Return (x, y) of the center of cell containing provided text 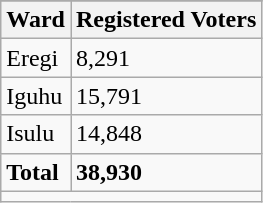
14,848 (166, 134)
Eregi (36, 58)
Ward (36, 20)
15,791 (166, 96)
Total (36, 172)
8,291 (166, 58)
Iguhu (36, 96)
Registered Voters (166, 20)
38,930 (166, 172)
Isulu (36, 134)
